Locate the cell with the specified text and output its [x, y] center coordinate. 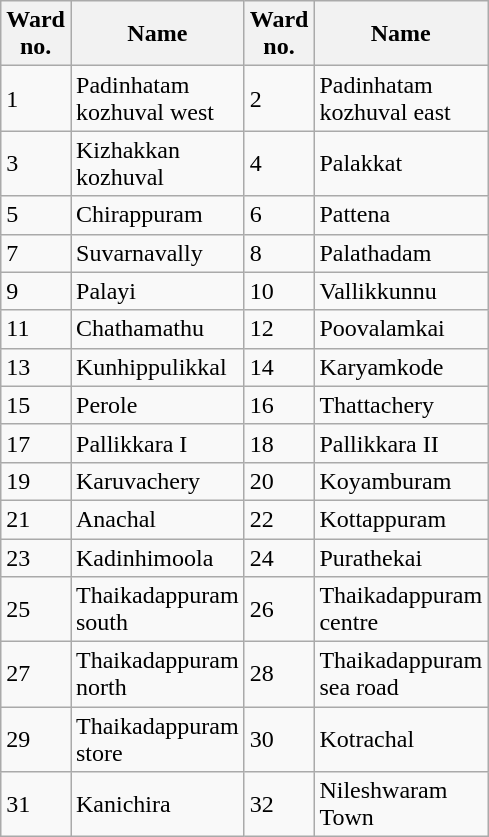
8 [279, 253]
12 [279, 329]
14 [279, 367]
Kottappuram [401, 519]
9 [36, 291]
Pallikkara I [157, 443]
Palakkat [401, 164]
Palayi [157, 291]
23 [36, 557]
21 [36, 519]
22 [279, 519]
Anachal [157, 519]
17 [36, 443]
20 [279, 481]
7 [36, 253]
Koyamburam [401, 481]
2 [279, 98]
10 [279, 291]
Suvarnavally [157, 253]
25 [36, 610]
Poovalamkai [401, 329]
26 [279, 610]
Palathadam [401, 253]
Vallikkunnu [401, 291]
Pallikkara II [401, 443]
Thaikadappuram store [157, 740]
Kunhippulikkal [157, 367]
24 [279, 557]
Chirappuram [157, 215]
3 [36, 164]
1 [36, 98]
5 [36, 215]
18 [279, 443]
16 [279, 405]
Kanichira [157, 804]
31 [36, 804]
Nileshwaram Town [401, 804]
Pattena [401, 215]
Thaikadappuram north [157, 674]
Padinhatam kozhuval east [401, 98]
Kizhakkan kozhuval [157, 164]
11 [36, 329]
Karyamkode [401, 367]
Thaikadappuram sea road [401, 674]
19 [36, 481]
28 [279, 674]
15 [36, 405]
30 [279, 740]
Chathamathu [157, 329]
32 [279, 804]
13 [36, 367]
Kadinhimoola [157, 557]
27 [36, 674]
Thattachery [401, 405]
Thaikadappuram south [157, 610]
Karuvachery [157, 481]
Purathekai [401, 557]
Thaikadappuram centre [401, 610]
29 [36, 740]
6 [279, 215]
4 [279, 164]
Perole [157, 405]
Kotrachal [401, 740]
Padinhatam kozhuval west [157, 98]
